Capture the cell that displays the provided text and extract its (x, y) central coordinate. 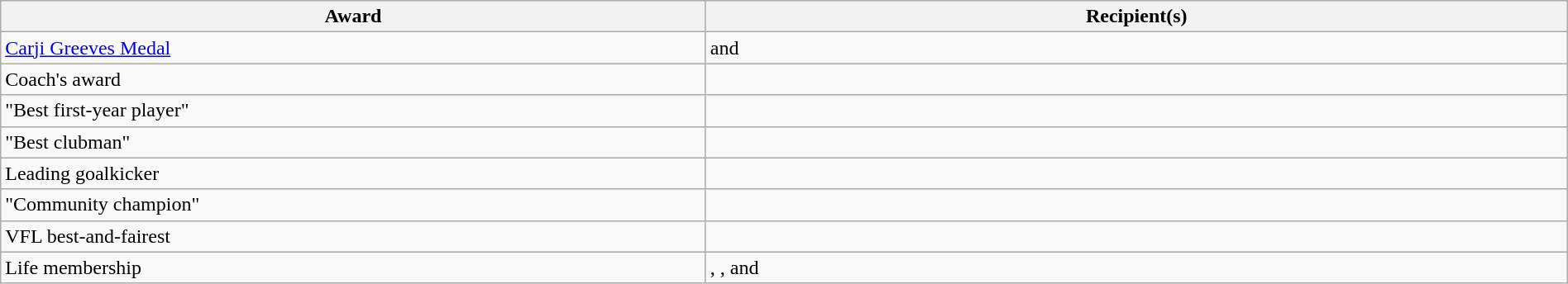
"Community champion" (354, 205)
, , and (1136, 267)
Coach's award (354, 79)
Leading goalkicker (354, 173)
Life membership (354, 267)
"Best first-year player" (354, 111)
Award (354, 17)
Recipient(s) (1136, 17)
"Best clubman" (354, 142)
and (1136, 48)
Carji Greeves Medal (354, 48)
VFL best-and-fairest (354, 236)
